From the cell containing the given text, extract its center point as (X, Y) coordinate. 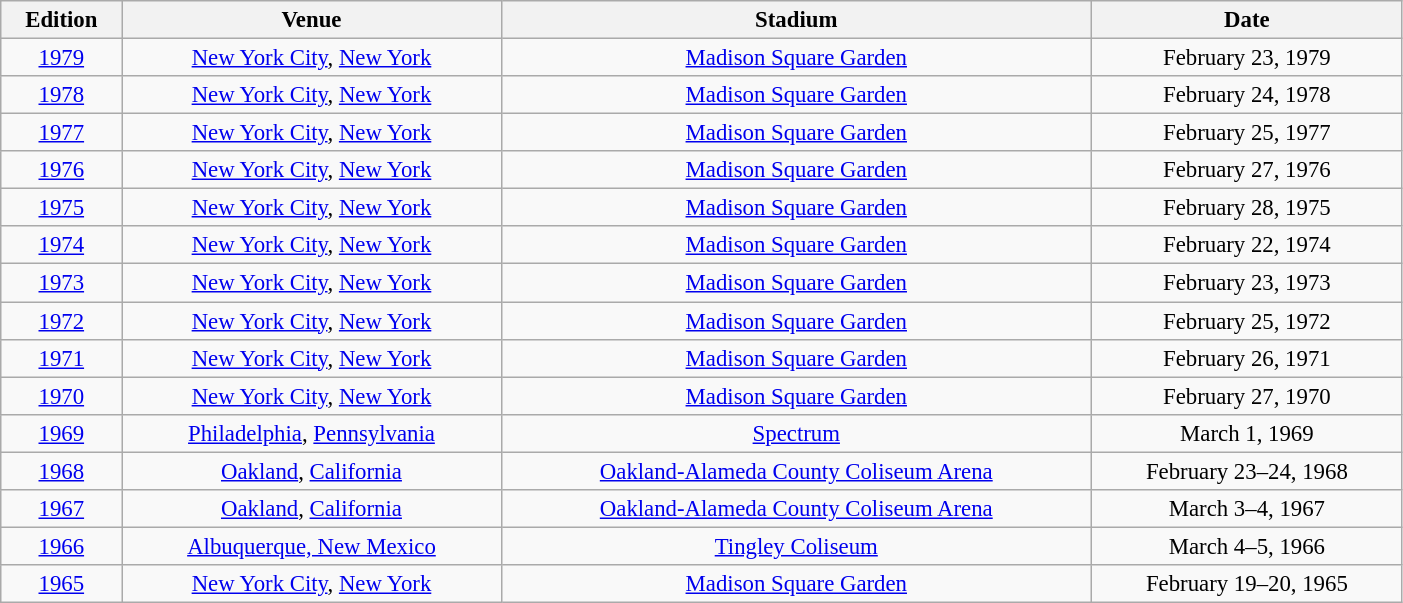
February 24, 1978 (1246, 95)
1973 (62, 283)
1978 (62, 95)
March 4–5, 1966 (1246, 546)
February 25, 1972 (1246, 321)
March 3–4, 1967 (1246, 509)
Venue (312, 20)
1975 (62, 208)
Stadium (796, 20)
1979 (62, 58)
1965 (62, 584)
February 23–24, 1968 (1246, 471)
February 28, 1975 (1246, 208)
February 25, 1977 (1246, 133)
1969 (62, 433)
1968 (62, 471)
February 27, 1976 (1246, 170)
1967 (62, 509)
February 19–20, 1965 (1246, 584)
February 27, 1970 (1246, 396)
March 1, 1969 (1246, 433)
February 26, 1971 (1246, 358)
Edition (62, 20)
February 23, 1973 (1246, 283)
1966 (62, 546)
1974 (62, 245)
1976 (62, 170)
Albuquerque, New Mexico (312, 546)
Tingley Coliseum (796, 546)
February 23, 1979 (1246, 58)
1970 (62, 396)
1972 (62, 321)
Philadelphia, Pennsylvania (312, 433)
Spectrum (796, 433)
1971 (62, 358)
February 22, 1974 (1246, 245)
1977 (62, 133)
Date (1246, 20)
